Output the (X, Y) coordinate of the center of the cell containing the given text.  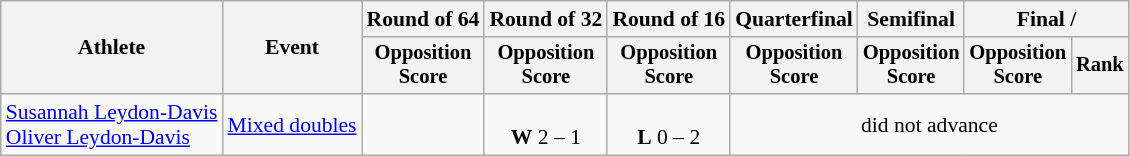
Round of 32 (546, 19)
Rank (1100, 66)
did not advance (929, 124)
Mixed doubles (292, 124)
Athlete (112, 48)
Susannah Leydon-DavisOliver Leydon-Davis (112, 124)
W 2 – 1 (546, 124)
Final / (1046, 19)
L 0 – 2 (668, 124)
Event (292, 48)
Quarterfinal (794, 19)
Semifinal (912, 19)
Round of 64 (424, 19)
Round of 16 (668, 19)
